Return the [X, Y] coordinate for the center point of the cell that contains the specified text.  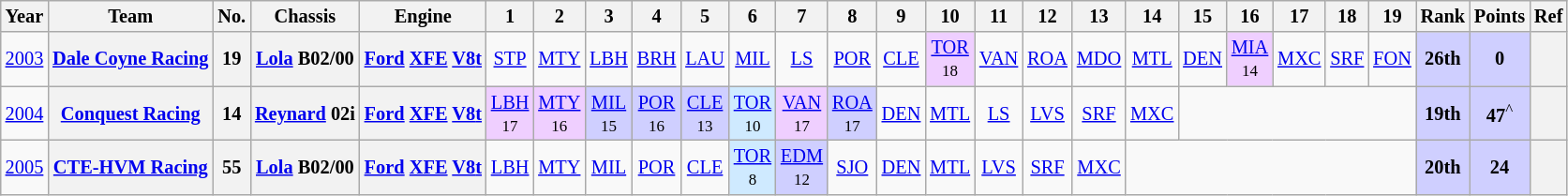
2004 [24, 113]
6 [753, 16]
Team [130, 16]
3 [608, 16]
2003 [24, 59]
ROA17 [853, 113]
BRH [657, 59]
17 [1299, 16]
5 [705, 16]
8 [853, 16]
10 [950, 16]
12 [1048, 16]
16 [1250, 16]
TOR18 [950, 59]
Dale Coyne Racing [130, 59]
9 [902, 16]
LBH17 [510, 113]
18 [1347, 16]
POR16 [657, 113]
24 [1500, 167]
Conquest Racing [130, 113]
13 [1098, 16]
Reynard 02i [306, 113]
0 [1500, 59]
47^ [1500, 113]
MIL15 [608, 113]
LAU [705, 59]
26th [1443, 59]
20th [1443, 167]
MIA14 [1250, 59]
CTE-HVM Racing [130, 167]
SJO [853, 167]
1 [510, 16]
VAN [999, 59]
Points [1500, 16]
Year [24, 16]
CLE13 [705, 113]
TOR8 [753, 167]
Ref [1548, 16]
MTY16 [559, 113]
2005 [24, 167]
4 [657, 16]
Rank [1443, 16]
55 [231, 167]
19th [1443, 113]
Engine [424, 16]
TOR10 [753, 113]
FON [1392, 59]
STP [510, 59]
15 [1202, 16]
11 [999, 16]
VAN17 [802, 113]
Chassis [306, 16]
7 [802, 16]
ROA [1048, 59]
MDO [1098, 59]
No. [231, 16]
EDM12 [802, 167]
2 [559, 16]
